Return the (X, Y) coordinate for the center point of the cell that contains the specified text.  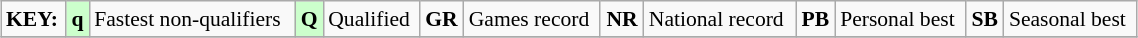
NR (622, 19)
Games record (532, 19)
Personal best (900, 19)
GR (442, 19)
KEY: (34, 19)
SB (985, 19)
q (78, 19)
Qualified (371, 19)
National record (720, 19)
PB (816, 19)
Fastest non-qualifiers (192, 19)
Seasonal best (1070, 19)
Q (309, 19)
